Return the [X, Y] coordinate for the center point of the cell that contains the specified text.  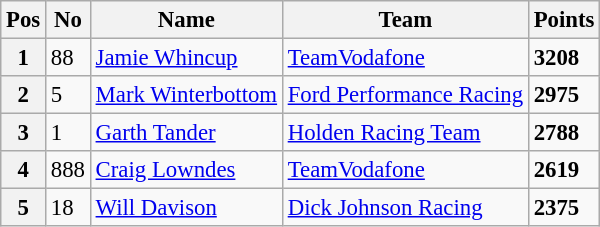
Dick Johnson Racing [405, 208]
888 [68, 170]
3 [24, 133]
18 [68, 208]
2619 [564, 170]
Points [564, 20]
Team [405, 20]
88 [68, 58]
Holden Racing Team [405, 133]
4 [24, 170]
2975 [564, 95]
2 [24, 95]
Garth Tander [186, 133]
Name [186, 20]
2375 [564, 208]
2788 [564, 133]
Pos [24, 20]
Ford Performance Racing [405, 95]
Craig Lowndes [186, 170]
Will Davison [186, 208]
No [68, 20]
Mark Winterbottom [186, 95]
Jamie Whincup [186, 58]
3208 [564, 58]
